Output the [X, Y] coordinate of the center of the cell containing the given text.  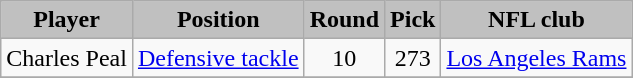
273 [413, 58]
Player [67, 20]
NFL club [536, 20]
Charles Peal [67, 58]
Position [218, 20]
10 [344, 58]
Los Angeles Rams [536, 58]
Defensive tackle [218, 58]
Round [344, 20]
Pick [413, 20]
